For the text-containing cell, return its midpoint in [x, y] coordinate format. 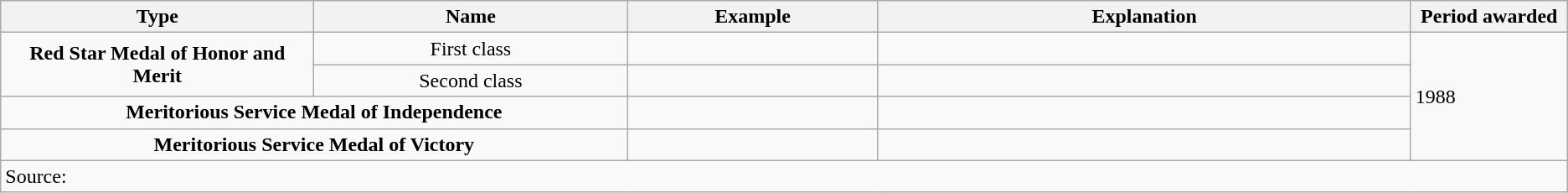
First class [471, 49]
1988 [1489, 96]
Source: [784, 176]
Meritorious Service Medal of Independence [314, 112]
Red Star Medal of Honor and Merit [157, 65]
Type [157, 17]
Example [752, 17]
Name [471, 17]
Second class [471, 81]
Explanation [1144, 17]
Period awarded [1489, 17]
Meritorious Service Medal of Victory [314, 144]
